Determine the (x, y) coordinate at the center of the cell enclosing the given text.  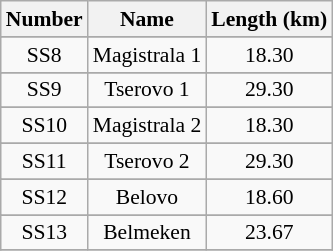
Number (44, 19)
SS8 (44, 55)
Tserovo 2 (148, 162)
Belmeken (148, 233)
Name (148, 19)
SS10 (44, 126)
23.67 (269, 233)
SS11 (44, 162)
Magistrala 1 (148, 55)
SS12 (44, 197)
Magistrala 2 (148, 126)
Tserovo 1 (148, 90)
SS9 (44, 90)
Belovo (148, 197)
18.60 (269, 197)
Length (km) (269, 19)
SS13 (44, 233)
